Determine the (x, y) coordinate at the center of the cell enclosing the given text.  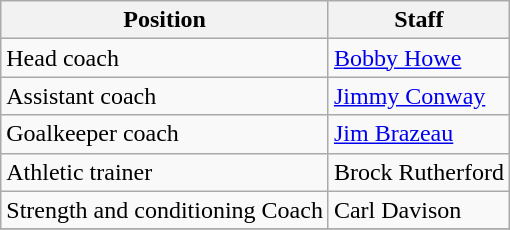
Position (165, 20)
Jim Brazeau (418, 134)
Bobby Howe (418, 58)
Athletic trainer (165, 172)
Assistant coach (165, 96)
Strength and conditioning Coach (165, 210)
Carl Davison (418, 210)
Jimmy Conway (418, 96)
Goalkeeper coach (165, 134)
Staff (418, 20)
Brock Rutherford (418, 172)
Head coach (165, 58)
